Provide the (x, y) coordinate of the cell's center where the given text is located.  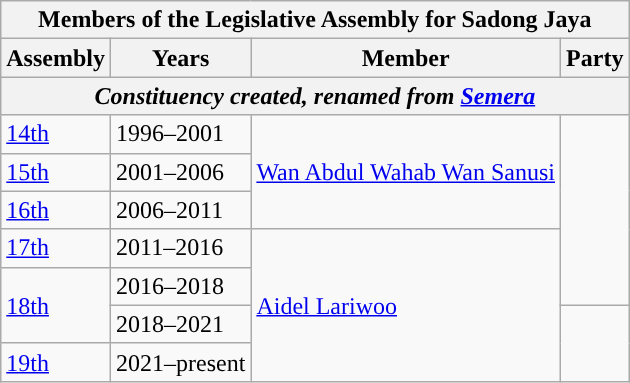
15th (56, 172)
Aidel Lariwoo (406, 305)
2001–2006 (180, 172)
2016–2018 (180, 286)
Member (406, 58)
Assembly (56, 58)
2011–2016 (180, 248)
Party (595, 58)
19th (56, 362)
2018–2021 (180, 324)
Years (180, 58)
2021–present (180, 362)
Members of the Legislative Assembly for Sadong Jaya (315, 20)
2006–2011 (180, 210)
17th (56, 248)
Constituency created, renamed from Semera (315, 96)
1996–2001 (180, 134)
14th (56, 134)
18th (56, 305)
16th (56, 210)
Wan Abdul Wahab Wan Sanusi (406, 172)
